Pinpoint the cell where the given text exists, returning its (x, y) midpoint coordinate. 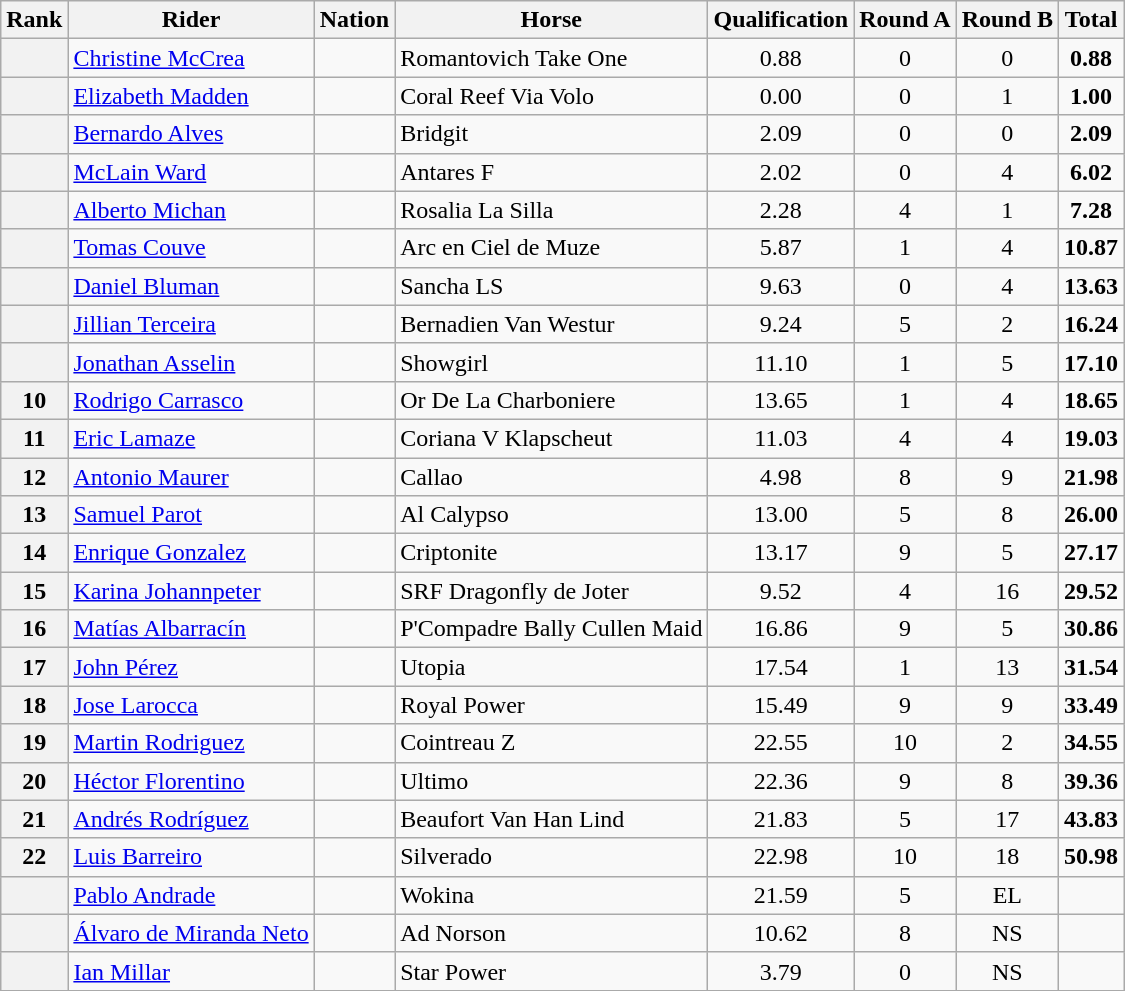
Silverado (552, 857)
27.17 (1092, 553)
Bernardo Alves (191, 134)
6.02 (1092, 172)
Martin Rodriguez (191, 743)
Jonathan Asselin (191, 362)
5.87 (781, 248)
2.02 (781, 172)
Rodrigo Carrasco (191, 400)
Callao (552, 477)
Daniel Bluman (191, 286)
John Pérez (191, 667)
1.00 (1092, 96)
21.98 (1092, 477)
P'Compadre Bally Cullen Maid (552, 629)
15 (34, 591)
13.17 (781, 553)
Total (1092, 20)
Beaufort Van Han Lind (552, 819)
26.00 (1092, 515)
Héctor Florentino (191, 781)
Sancha LS (552, 286)
Jillian Terceira (191, 324)
Matías Albarracín (191, 629)
McLain Ward (191, 172)
Criptonite (552, 553)
Andrés Rodríguez (191, 819)
16.86 (781, 629)
Rider (191, 20)
Alberto Michan (191, 210)
19.03 (1092, 438)
Bernadien Van Westur (552, 324)
9.63 (781, 286)
EL (1007, 895)
Cointreau Z (552, 743)
13.00 (781, 515)
17.54 (781, 667)
15.49 (781, 705)
SRF Dragonfly de Joter (552, 591)
Ian Millar (191, 971)
Karina Johannpeter (191, 591)
11 (34, 438)
Horse (552, 20)
Coriana V Klapscheut (552, 438)
18.65 (1092, 400)
Utopia (552, 667)
16.24 (1092, 324)
33.49 (1092, 705)
22.55 (781, 743)
11.03 (781, 438)
Pablo Andrade (191, 895)
Nation (354, 20)
11.10 (781, 362)
Enrique Gonzalez (191, 553)
12 (34, 477)
Round B (1007, 20)
Samuel Parot (191, 515)
9.24 (781, 324)
Tomas Couve (191, 248)
50.98 (1092, 857)
Jose Larocca (191, 705)
22 (34, 857)
19 (34, 743)
Royal Power (552, 705)
13.65 (781, 400)
21.59 (781, 895)
34.55 (1092, 743)
Álvaro de Miranda Neto (191, 933)
0.00 (781, 96)
21 (34, 819)
31.54 (1092, 667)
Rosalia La Silla (552, 210)
Star Power (552, 971)
22.36 (781, 781)
3.79 (781, 971)
20 (34, 781)
Antares F (552, 172)
10.62 (781, 933)
Luis Barreiro (191, 857)
Ultimo (552, 781)
Qualification (781, 20)
22.98 (781, 857)
Elizabeth Madden (191, 96)
Rank (34, 20)
7.28 (1092, 210)
17.10 (1092, 362)
Wokina (552, 895)
4.98 (781, 477)
Or De La Charboniere (552, 400)
14 (34, 553)
30.86 (1092, 629)
9.52 (781, 591)
21.83 (781, 819)
Al Calypso (552, 515)
2.28 (781, 210)
Eric Lamaze (191, 438)
Christine McCrea (191, 58)
Showgirl (552, 362)
29.52 (1092, 591)
Coral Reef Via Volo (552, 96)
Ad Norson (552, 933)
Antonio Maurer (191, 477)
Romantovich Take One (552, 58)
39.36 (1092, 781)
Bridgit (552, 134)
13.63 (1092, 286)
Arc en Ciel de Muze (552, 248)
43.83 (1092, 819)
Round A (905, 20)
10.87 (1092, 248)
